Find where the given text appears and provide that cell's center as [X, Y] coordinate. 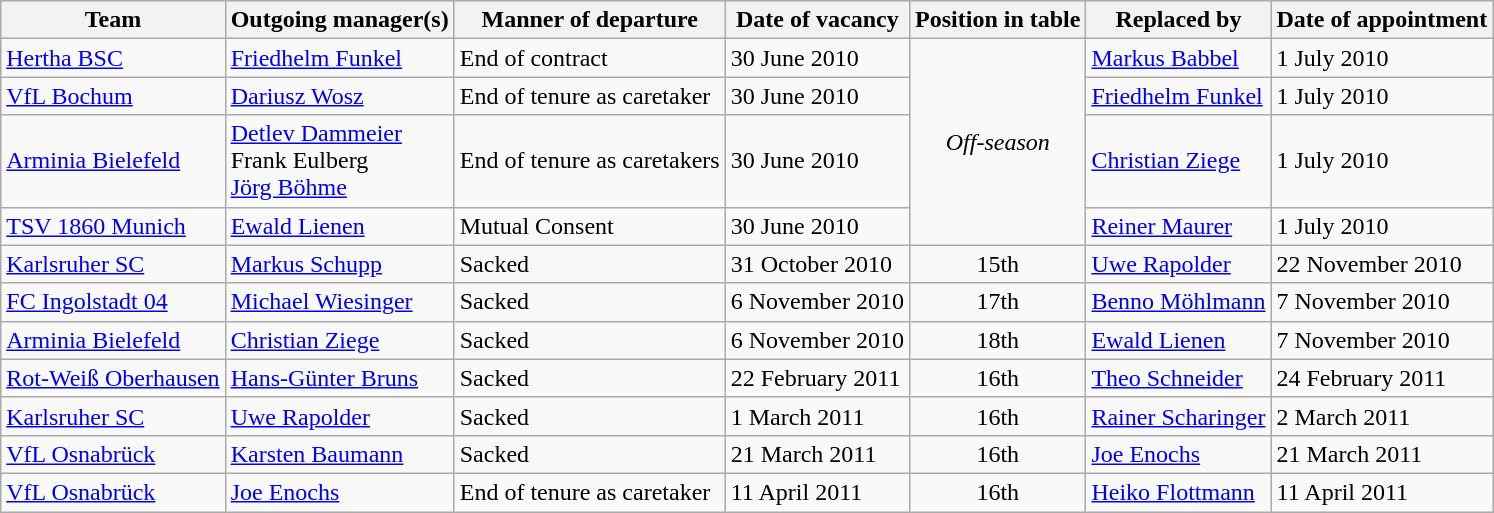
31 October 2010 [817, 264]
24 February 2011 [1382, 378]
Mutual Consent [590, 226]
Off-season [998, 142]
Heiko Flottmann [1178, 492]
1 March 2011 [817, 416]
End of contract [590, 58]
Dariusz Wosz [340, 96]
Detlev Dammeier Frank Eulberg Jörg Böhme [340, 161]
Rot-Weiß Oberhausen [113, 378]
Michael Wiesinger [340, 302]
Benno Möhlmann [1178, 302]
Reiner Maurer [1178, 226]
Markus Schupp [340, 264]
15th [998, 264]
18th [998, 340]
Rainer Scharinger [1178, 416]
2 March 2011 [1382, 416]
Karsten Baumann [340, 454]
Replaced by [1178, 20]
Outgoing manager(s) [340, 20]
22 November 2010 [1382, 264]
Team [113, 20]
Date of appointment [1382, 20]
17th [998, 302]
FC Ingolstadt 04 [113, 302]
VfL Bochum [113, 96]
Markus Babbel [1178, 58]
Hertha BSC [113, 58]
End of tenure as caretakers [590, 161]
Date of vacancy [817, 20]
TSV 1860 Munich [113, 226]
22 February 2011 [817, 378]
Theo Schneider [1178, 378]
Hans-Günter Bruns [340, 378]
Manner of departure [590, 20]
Position in table [998, 20]
